Provide the [x, y] coordinate of the cell's center where the given text is located.  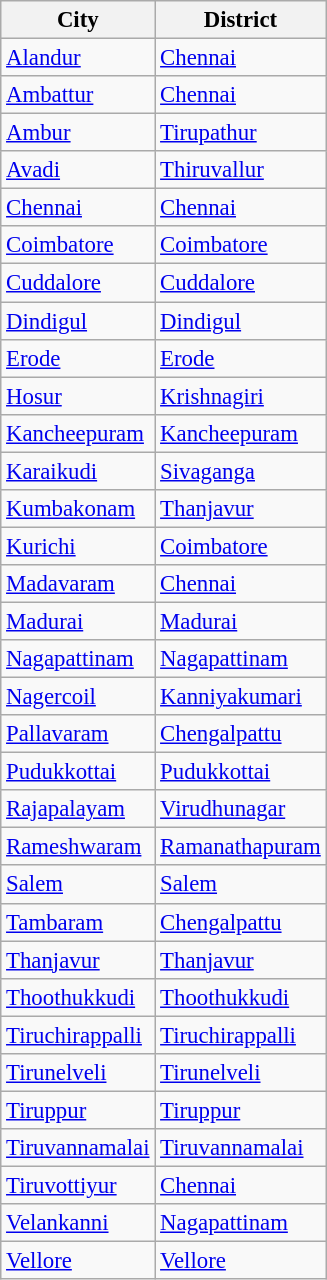
Tirupathur [240, 133]
Sivaganga [240, 471]
District [240, 20]
Ramanathapuram [240, 847]
Karaikudi [78, 471]
Rameshwaram [78, 847]
Thiruvallur [240, 170]
Ambattur [78, 95]
Virudhunagar [240, 809]
Rajapalayam [78, 809]
Kumbakonam [78, 509]
Tiruvottiyur [78, 1185]
Madavaram [78, 584]
Alandur [78, 58]
Tambaram [78, 922]
Krishnagiri [240, 396]
City [78, 20]
Nagercoil [78, 697]
Pallavaram [78, 734]
Kanniyakumari [240, 697]
Velankanni [78, 1223]
Kurichi [78, 546]
Ambur [78, 133]
Hosur [78, 396]
Avadi [78, 170]
